Provide the [x, y] coordinate of the cell's center where the given text is located.  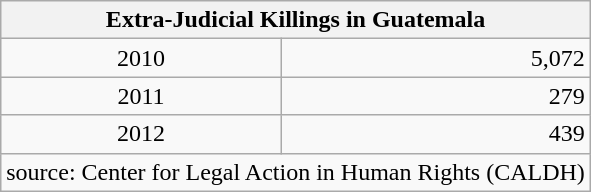
2010 [142, 58]
2012 [142, 134]
279 [436, 96]
2011 [142, 96]
5,072 [436, 58]
Extra-Judicial Killings in Guatemala [296, 20]
439 [436, 134]
source: Center for Legal Action in Human Rights (CALDH) [296, 172]
